Identify which cell holds the provided text, then report its (x, y) central coordinate. 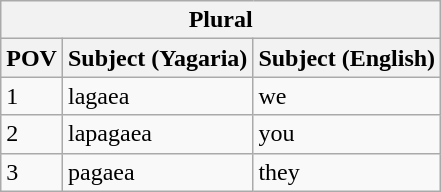
you (347, 134)
2 (32, 134)
Subject (English) (347, 58)
1 (32, 96)
lapagaea (157, 134)
they (347, 172)
we (347, 96)
lagaea (157, 96)
pagaea (157, 172)
Plural (221, 20)
POV (32, 58)
3 (32, 172)
Subject (Yagaria) (157, 58)
